Detect which cell encompasses the target text, then output its (x, y) center coordinate. 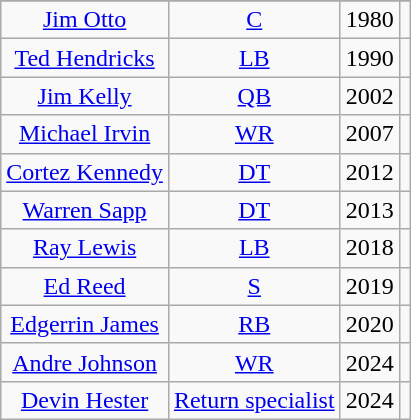
Devin Hester (85, 400)
2013 (370, 210)
Ray Lewis (85, 248)
2007 (370, 134)
2020 (370, 324)
C (254, 20)
Ted Hendricks (85, 58)
Jim Otto (85, 20)
Edgerrin James (85, 324)
1980 (370, 20)
2002 (370, 96)
2012 (370, 172)
Cortez Kennedy (85, 172)
QB (254, 96)
2018 (370, 248)
Warren Sapp (85, 210)
Jim Kelly (85, 96)
Andre Johnson (85, 362)
RB (254, 324)
Michael Irvin (85, 134)
Return specialist (254, 400)
2019 (370, 286)
1990 (370, 58)
Ed Reed (85, 286)
S (254, 286)
